Provide the (X, Y) coordinate of the cell's center where the given text is located.  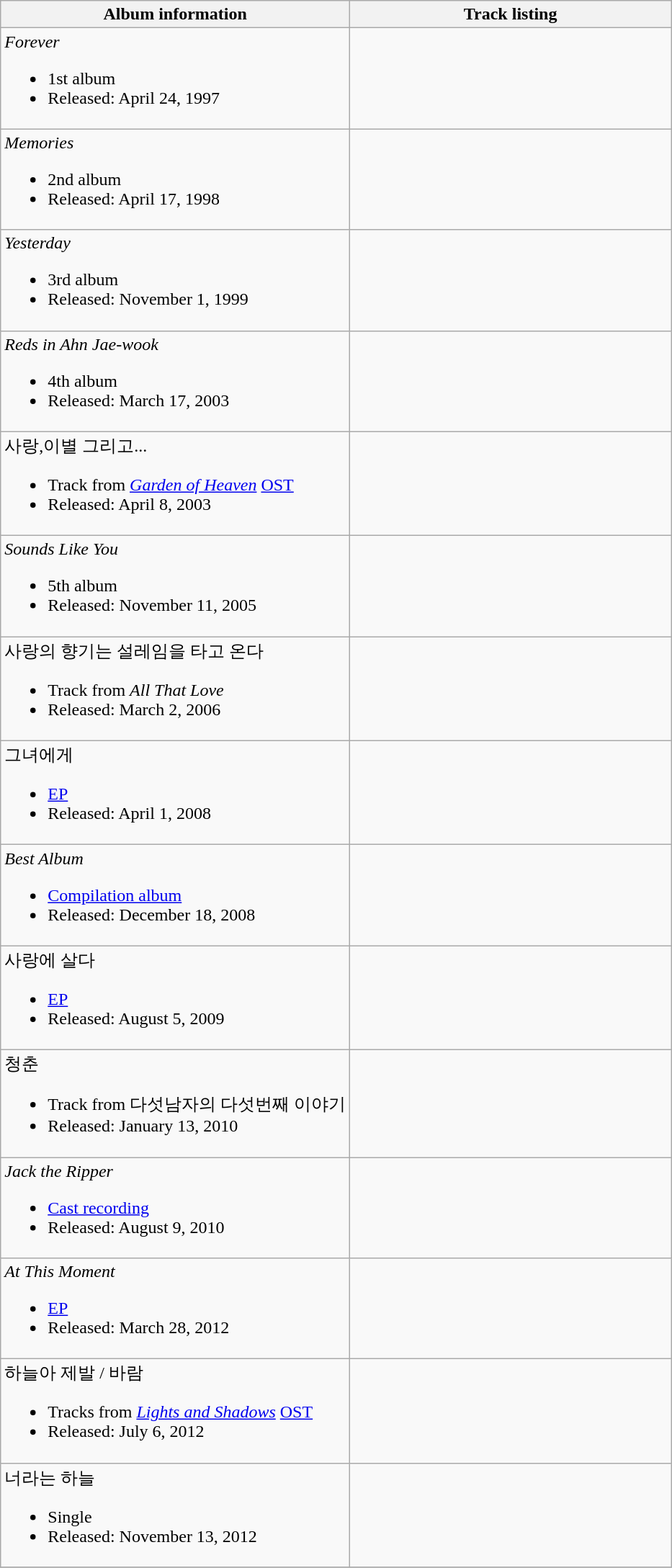
Forever1st albumReleased: April 24, 1997 (176, 79)
하늘아 제발 / 바람Tracks from Lights and Shadows OSTReleased: July 6, 2012 (176, 1412)
Jack the RipperCast recordingReleased: August 9, 2010 (176, 1207)
Album information (176, 14)
Sounds Like You5th albumReleased: November 11, 2005 (176, 586)
Reds in Ahn Jae-wook4th albumReleased: March 17, 2003 (176, 381)
사랑의 향기는 설레임을 타고 온다Track from All That LoveReleased: March 2, 2006 (176, 689)
사랑에 살다EPReleased: August 5, 2009 (176, 998)
Yesterday3rd albumReleased: November 1, 1999 (176, 280)
At This MomentEPReleased: March 28, 2012 (176, 1309)
Best AlbumCompilation albumReleased: December 18, 2008 (176, 895)
청춘Track from 다섯남자의 다섯번째 이야기Released: January 13, 2010 (176, 1103)
그녀에게EPReleased: April 1, 2008 (176, 792)
너라는 하늘SingleReleased: November 13, 2012 (176, 1515)
사랑,이별 그리고...Track from Garden of Heaven OSTReleased: April 8, 2003 (176, 484)
Track listing (511, 14)
Memories2nd albumReleased: April 17, 1998 (176, 179)
